Detect which cell encompasses the target text, then output its (x, y) center coordinate. 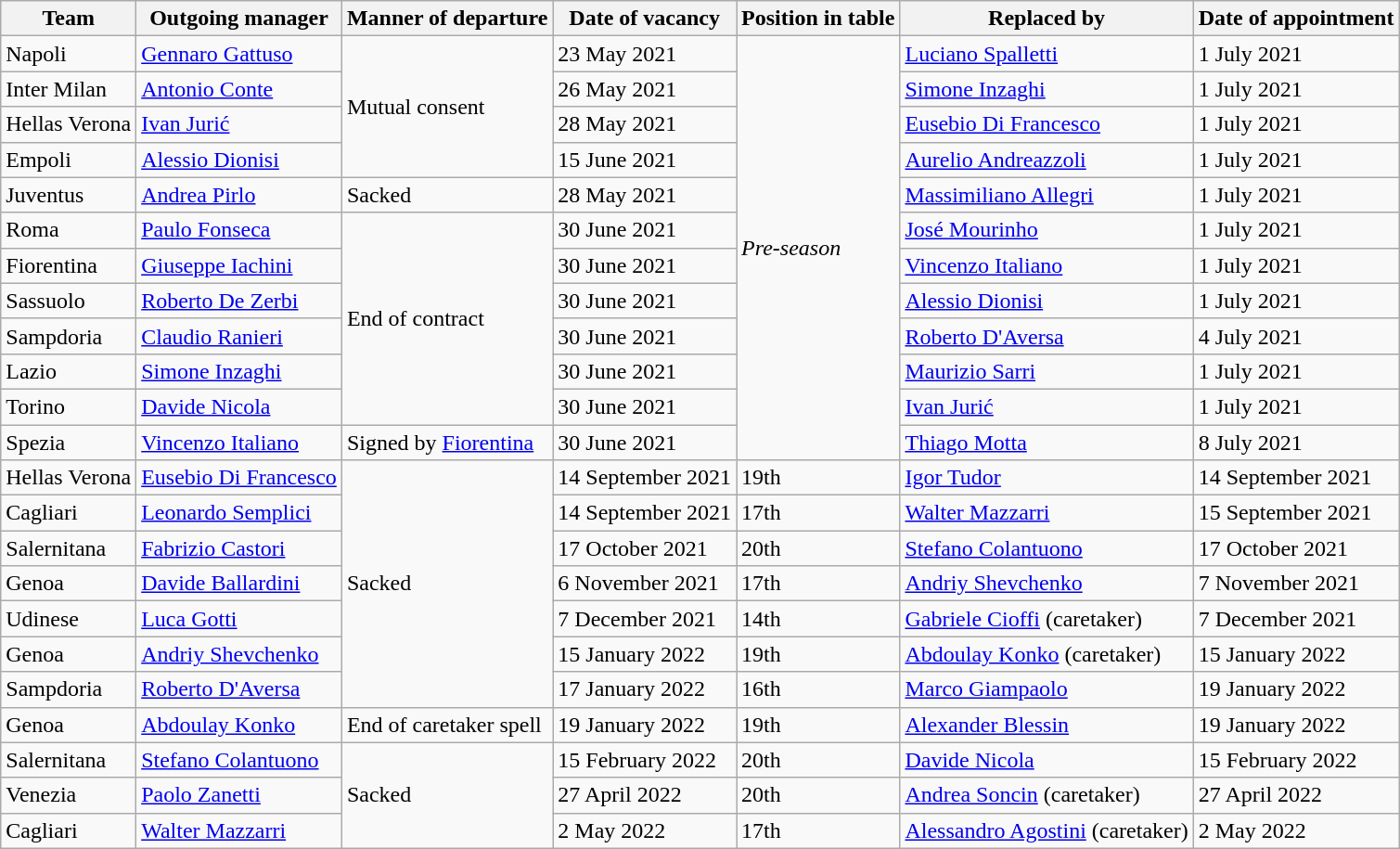
6 November 2021 (645, 584)
Igor Tudor (1047, 478)
Aurelio Andreazzoli (1047, 160)
Juventus (69, 195)
Luca Gotti (239, 619)
Roberto De Zerbi (239, 301)
Replaced by (1047, 19)
Manner of departure (447, 19)
Venezia (69, 795)
Marco Giampaolo (1047, 689)
Giuseppe Iachini (239, 265)
Position in table (818, 19)
15 June 2021 (645, 160)
7 November 2021 (1296, 584)
Fiorentina (69, 265)
Massimiliano Allegri (1047, 195)
Mutual consent (447, 107)
Signed by Fiorentina (447, 443)
Luciano Spalletti (1047, 54)
Sassuolo (69, 301)
Torino (69, 406)
Claudio Ranieri (239, 336)
Empoli (69, 160)
Fabrizio Castori (239, 548)
15 September 2021 (1296, 513)
Udinese (69, 619)
End of contract (447, 318)
José Mourinho (1047, 230)
23 May 2021 (645, 54)
Outgoing manager (239, 19)
Antonio Conte (239, 89)
Pre-season (818, 249)
Maurizio Sarri (1047, 371)
Davide Ballardini (239, 584)
8 July 2021 (1296, 443)
Roma (69, 230)
Alessandro Agostini (caretaker) (1047, 830)
Andrea Pirlo (239, 195)
Spezia (69, 443)
Team (69, 19)
Inter Milan (69, 89)
17 January 2022 (645, 689)
Date of appointment (1296, 19)
Leonardo Semplici (239, 513)
Abdoulay Konko (caretaker) (1047, 654)
Andrea Soncin (caretaker) (1047, 795)
14th (818, 619)
4 July 2021 (1296, 336)
Alexander Blessin (1047, 725)
End of caretaker spell (447, 725)
Gennaro Gattuso (239, 54)
Gabriele Cioffi (caretaker) (1047, 619)
Lazio (69, 371)
16th (818, 689)
Paulo Fonseca (239, 230)
Date of vacancy (645, 19)
Napoli (69, 54)
Abdoulay Konko (239, 725)
Paolo Zanetti (239, 795)
Thiago Motta (1047, 443)
26 May 2021 (645, 89)
